Search for the cell housing the specified text and yield its (x, y) center coordinate. 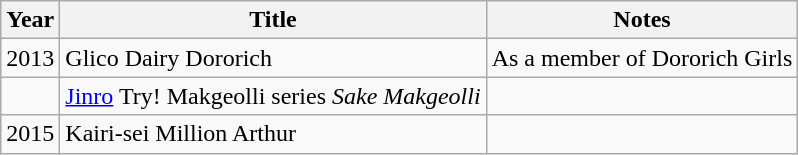
Title (273, 20)
2013 (30, 58)
Year (30, 20)
2015 (30, 134)
Notes (642, 20)
Kairi-sei Million Arthur (273, 134)
Glico Dairy Dororich (273, 58)
As a member of Dororich Girls (642, 58)
Jinro Try! Makgeolli series Sake Makgeolli (273, 96)
